Determine the [X, Y] coordinate at the center of the cell enclosing the given text.  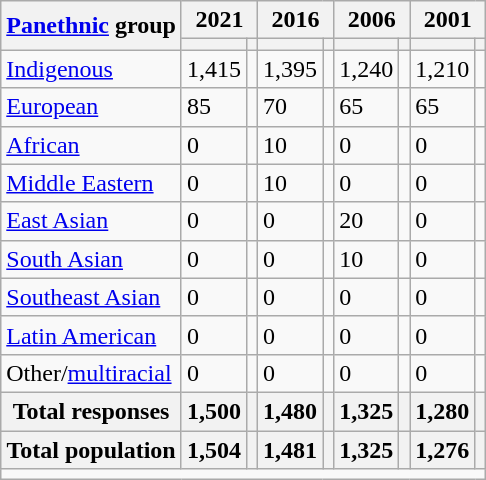
Latin American [92, 335]
2021 [219, 20]
2016 [296, 20]
1,481 [290, 449]
1,504 [214, 449]
85 [214, 107]
1,280 [442, 411]
1,500 [214, 411]
1,210 [442, 69]
Panethnic group [92, 26]
1,240 [366, 69]
South Asian [92, 259]
Indigenous [92, 69]
20 [366, 221]
2006 [372, 20]
Total population [92, 449]
European [92, 107]
1,276 [442, 449]
1,480 [290, 411]
1,395 [290, 69]
East Asian [92, 221]
2001 [448, 20]
African [92, 145]
Middle Eastern [92, 183]
1,415 [214, 69]
70 [290, 107]
Other/multiracial [92, 373]
Southeast Asian [92, 297]
Total responses [92, 411]
